Find where the given text appears and provide that cell's center as (X, Y) coordinate. 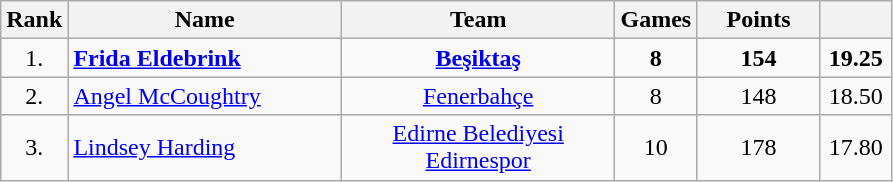
Lindsey Harding (205, 148)
154 (759, 58)
3. (34, 148)
Team (478, 20)
19.25 (856, 58)
Beşiktaş (478, 58)
17.80 (856, 148)
178 (759, 148)
1. (34, 58)
10 (656, 148)
Frida Eldebrink (205, 58)
148 (759, 96)
Games (656, 20)
2. (34, 96)
Edirne Belediyesi Edirnespor (478, 148)
Points (759, 20)
Name (205, 20)
18.50 (856, 96)
Fenerbahçe (478, 96)
Rank (34, 20)
Angel McCoughtry (205, 96)
